Identify which cell holds the provided text, then report its (X, Y) central coordinate. 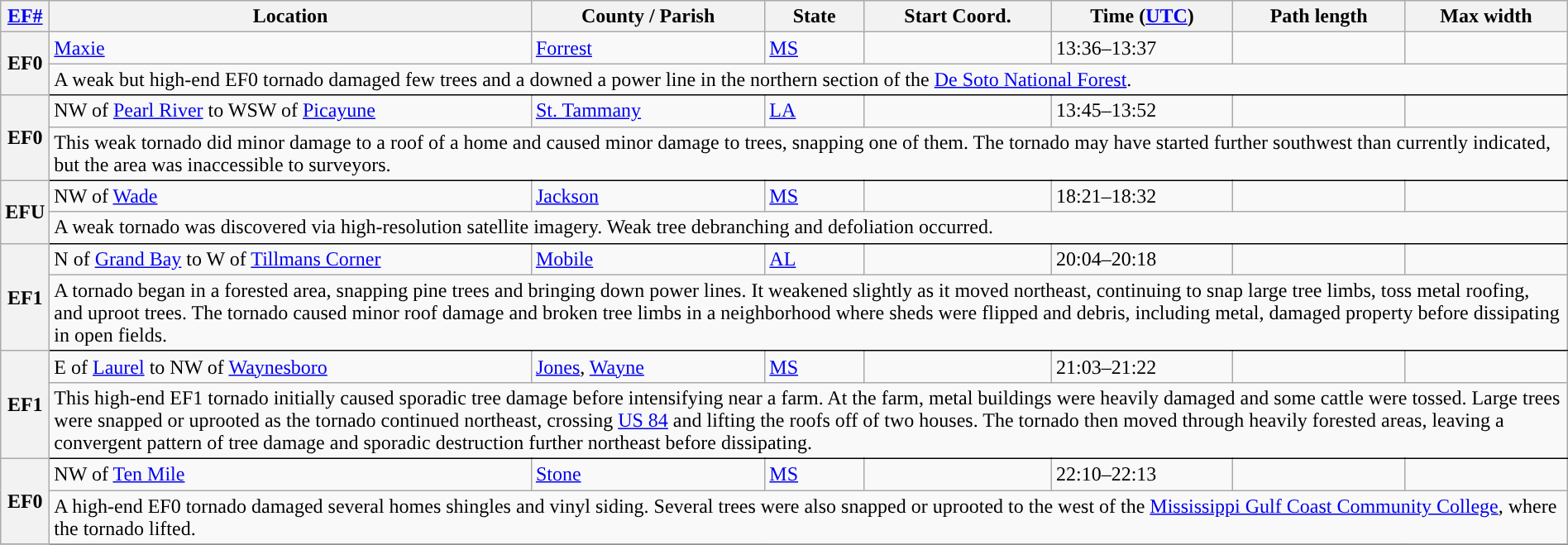
Time (UTC) (1141, 17)
AL (815, 259)
Start Coord. (958, 17)
Path length (1319, 17)
N of Grand Bay to W of Tillmans Corner (291, 259)
State (815, 17)
NW of Wade (291, 196)
Max width (1486, 17)
A weak tornado was discovered via high-resolution satellite imagery. Weak tree debranching and defoliation occurred. (809, 227)
St. Tammany (648, 111)
20:04–20:18 (1141, 259)
NW of Pearl River to WSW of Picayune (291, 111)
Mobile (648, 259)
22:10–22:13 (1141, 474)
EF# (25, 17)
Jones, Wayne (648, 366)
13:36–13:37 (1141, 48)
LA (815, 111)
13:45–13:52 (1141, 111)
21:03–21:22 (1141, 366)
E of Laurel to NW of Waynesboro (291, 366)
County / Parish (648, 17)
18:21–18:32 (1141, 196)
EFU (25, 212)
A weak but high-end EF0 tornado damaged few trees and a downed a power line in the northern section of the De Soto National Forest. (809, 79)
Forrest (648, 48)
Jackson (648, 196)
Maxie (291, 48)
Location (291, 17)
Stone (648, 474)
NW of Ten Mile (291, 474)
